Extract the [x, y] coordinate from the center of the cell holding the provided text.  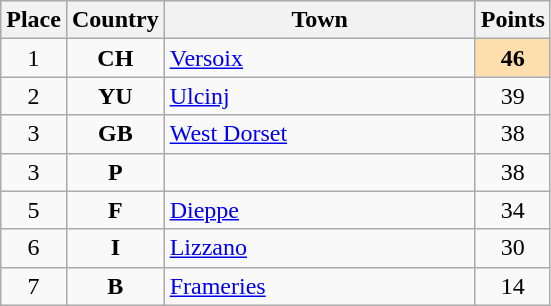
1 [34, 58]
Ulcinj [320, 96]
B [115, 286]
46 [512, 58]
30 [512, 248]
Place [34, 20]
I [115, 248]
5 [34, 210]
6 [34, 248]
F [115, 210]
YU [115, 96]
Town [320, 20]
34 [512, 210]
39 [512, 96]
West Dorset [320, 134]
P [115, 172]
7 [34, 286]
Lizzano [320, 248]
Points [512, 20]
GB [115, 134]
14 [512, 286]
Dieppe [320, 210]
Country [115, 20]
Versoix [320, 58]
CH [115, 58]
2 [34, 96]
Frameries [320, 286]
